Determine the (x, y) coordinate at the center of the cell enclosing the given text.  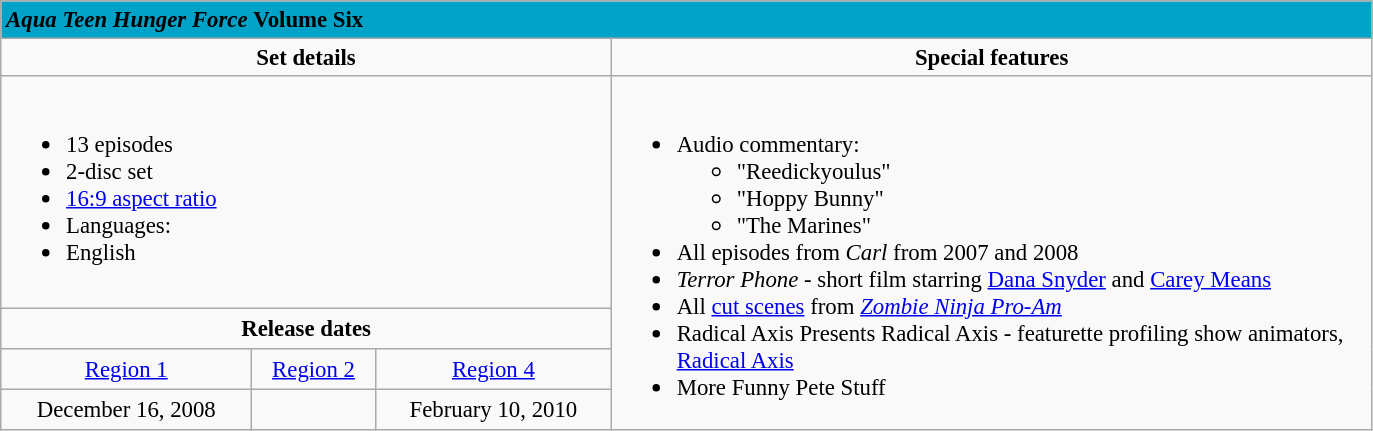
Set details (306, 58)
Release dates (306, 329)
Region 2 (314, 369)
February 10, 2010 (493, 409)
December 16, 2008 (126, 409)
Aqua Teen Hunger Force Volume Six (686, 20)
Region 1 (126, 369)
13 episodes2-disc set16:9 aspect ratioLanguages:English (306, 192)
Region 4 (493, 369)
Special features (992, 58)
